Capture the cell that displays the provided text and extract its (x, y) central coordinate. 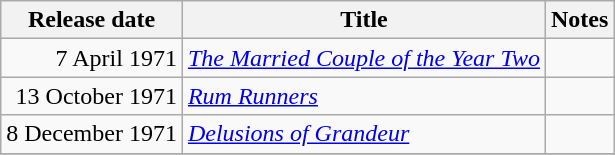
Delusions of Grandeur (364, 134)
7 April 1971 (92, 58)
Release date (92, 20)
8 December 1971 (92, 134)
13 October 1971 (92, 96)
The Married Couple of the Year Two (364, 58)
Rum Runners (364, 96)
Notes (580, 20)
Title (364, 20)
